Search for the cell housing the specified text and yield its (x, y) center coordinate. 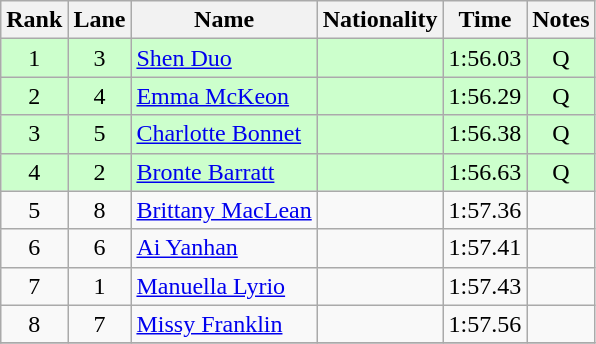
Missy Franklin (224, 324)
Charlotte Bonnet (224, 134)
Emma McKeon (224, 96)
Lane (100, 20)
Ai Yanhan (224, 248)
1:56.63 (485, 172)
Name (224, 20)
Manuella Lyrio (224, 286)
Bronte Barratt (224, 172)
1:56.38 (485, 134)
Time (485, 20)
Brittany MacLean (224, 210)
1:56.03 (485, 58)
Notes (561, 20)
Shen Duo (224, 58)
Rank (34, 20)
1:57.41 (485, 248)
1:57.36 (485, 210)
Nationality (380, 20)
1:57.43 (485, 286)
1:57.56 (485, 324)
1:56.29 (485, 96)
